Identify which cell holds the provided text, then report its (X, Y) central coordinate. 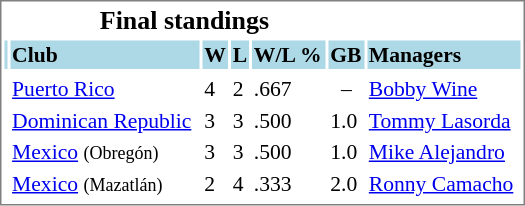
2.0 (346, 184)
Bobby Wine (444, 89)
Mexico (Mazatlán) (106, 184)
Club (106, 54)
L (240, 54)
.333 (288, 184)
– (346, 89)
W (216, 54)
Managers (444, 54)
Mexico (Obregón) (106, 152)
Dominican Republic (106, 120)
Mike Alejandro (444, 152)
Ronny Camacho (444, 184)
.667 (288, 89)
Puerto Rico (106, 89)
W/L % (288, 54)
GB (346, 54)
Tommy Lasorda (444, 120)
Final standings (184, 20)
